Identify which cell holds the provided text, then report its [x, y] central coordinate. 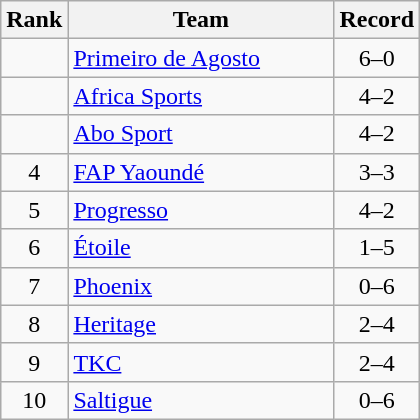
3–3 [377, 172]
8 [34, 324]
Abo Sport [201, 134]
Phoenix [201, 286]
Team [201, 20]
FAP Yaoundé [201, 172]
Saltigue [201, 400]
Progresso [201, 210]
Rank [34, 20]
7 [34, 286]
10 [34, 400]
9 [34, 362]
5 [34, 210]
6 [34, 248]
Record [377, 20]
4 [34, 172]
TKC [201, 362]
1–5 [377, 248]
Africa Sports [201, 96]
6–0 [377, 58]
Primeiro de Agosto [201, 58]
Heritage [201, 324]
Étoile [201, 248]
